Return the (x, y) coordinate for the center point of the cell that contains the specified text.  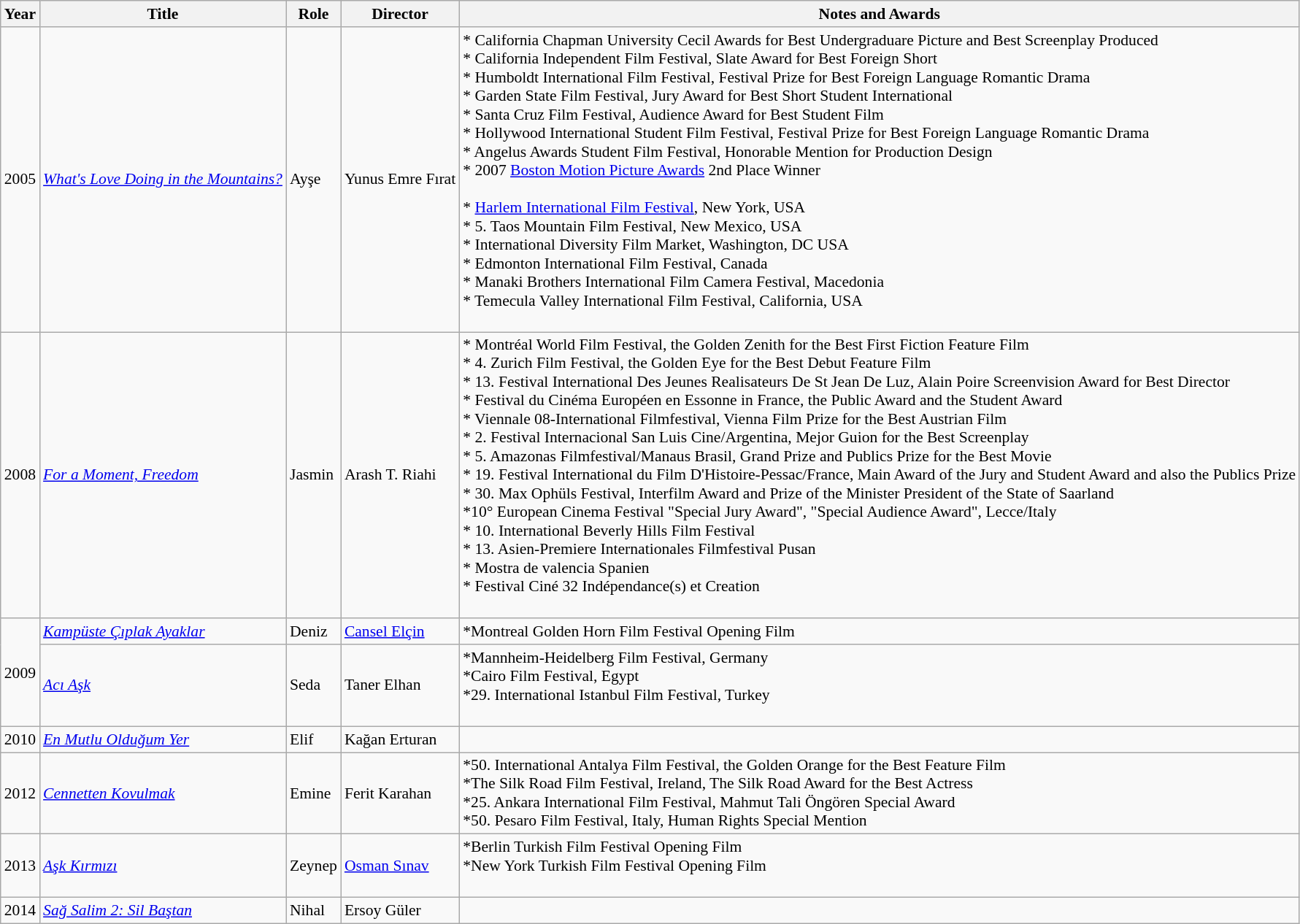
Osman Sınav (400, 866)
Cansel Elçin (400, 632)
Elif (314, 739)
Ersoy Güler (400, 911)
2012 (20, 793)
Zeynep (314, 866)
Jasmin (314, 476)
2008 (20, 476)
Acı Aşk (163, 685)
Deniz (314, 632)
Emine (314, 793)
Nihal (314, 911)
Cennetten Kovulmak (163, 793)
2013 (20, 866)
Title (163, 14)
Sağ Salim 2: Sil Baştan (163, 911)
Seda (314, 685)
*Montreal Golden Horn Film Festival Opening Film (879, 632)
Director (400, 14)
Aşk Kırmızı (163, 866)
*Berlin Turkish Film Festival Opening Film*New York Turkish Film Festival Opening Film (879, 866)
2005 (20, 180)
Year (20, 14)
En Mutlu Olduğum Yer (163, 739)
Kağan Erturan (400, 739)
Ferit Karahan (400, 793)
2009 (20, 673)
Notes and Awards (879, 14)
For a Moment, Freedom (163, 476)
Taner Elhan (400, 685)
Arash T. Riahi (400, 476)
*Mannheim-Heidelberg Film Festival, Germany*Cairo Film Festival, Egypt*29. International Istanbul Film Festival, Turkey (879, 685)
2014 (20, 911)
Kampüste Çıplak Ayaklar (163, 632)
Yunus Emre Fırat (400, 180)
Ayşe (314, 180)
What's Love Doing in the Mountains? (163, 180)
2010 (20, 739)
Role (314, 14)
